Determine the [X, Y] coordinate at the center of the cell enclosing the given text.  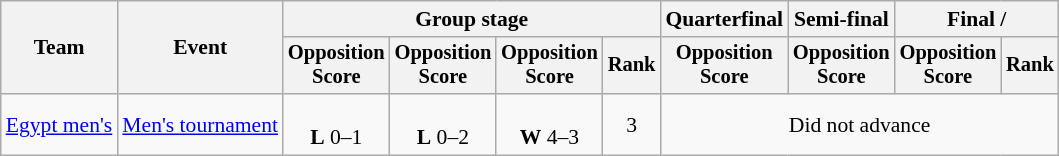
L 0–2 [444, 124]
Team [60, 48]
L 0–1 [336, 124]
Quarterfinal [724, 19]
Semi-final [842, 19]
3 [632, 124]
W 4–3 [550, 124]
Final / [977, 19]
Men's tournament [200, 124]
Did not advance [859, 124]
Group stage [472, 19]
Event [200, 48]
Egypt men's [60, 124]
